Output the [X, Y] coordinate of the center of the cell containing the given text.  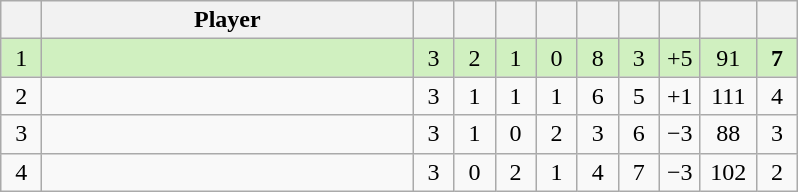
91 [728, 58]
Player [228, 20]
8 [598, 58]
+5 [680, 58]
88 [728, 134]
+1 [680, 96]
102 [728, 172]
111 [728, 96]
5 [638, 96]
